Determine the [X, Y] coordinate at the center of the cell enclosing the given text.  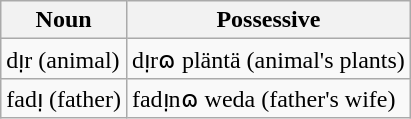
dı̣r (animal) [64, 59]
dı̣rɷ pläntä (animal's plants) [268, 59]
fadı̣ (father) [64, 98]
fadı̣nɷ weda (father's wife) [268, 98]
Noun [64, 20]
Possessive [268, 20]
